Search for the cell housing the specified text and yield its (X, Y) center coordinate. 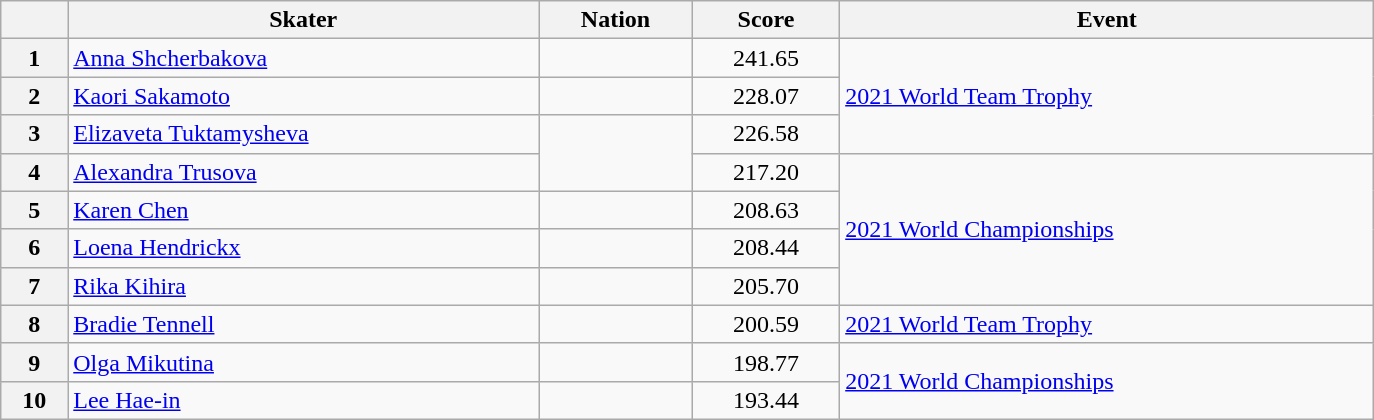
198.77 (766, 362)
228.07 (766, 96)
8 (34, 324)
200.59 (766, 324)
7 (34, 286)
2 (34, 96)
5 (34, 210)
205.70 (766, 286)
6 (34, 248)
Loena Hendrickx (304, 248)
Karen Chen (304, 210)
Score (766, 20)
217.20 (766, 172)
Rika Kihira (304, 286)
Kaori Sakamoto (304, 96)
208.44 (766, 248)
241.65 (766, 58)
9 (34, 362)
4 (34, 172)
Alexandra Trusova (304, 172)
Lee Hae-in (304, 400)
3 (34, 134)
Event (1107, 20)
Skater (304, 20)
Bradie Tennell (304, 324)
Nation (616, 20)
226.58 (766, 134)
1 (34, 58)
193.44 (766, 400)
Elizaveta Tuktamysheva (304, 134)
Anna Shcherbakova (304, 58)
208.63 (766, 210)
10 (34, 400)
Olga Mikutina (304, 362)
